Return [X, Y] of the center of cell containing provided text 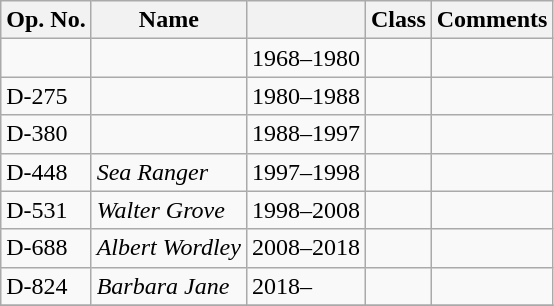
1968–1980 [306, 58]
2018– [306, 286]
1988–1997 [306, 134]
Name [168, 20]
Class [399, 20]
Sea Ranger [168, 172]
Comments [492, 20]
Barbara Jane [168, 286]
1980–1988 [306, 96]
D-448 [46, 172]
D-688 [46, 248]
2008–2018 [306, 248]
Albert Wordley [168, 248]
D-824 [46, 286]
1998–2008 [306, 210]
D-275 [46, 96]
D-380 [46, 134]
Op. No. [46, 20]
1997–1998 [306, 172]
D-531 [46, 210]
Walter Grove [168, 210]
